Determine the [x, y] coordinate at the center of the cell enclosing the given text.  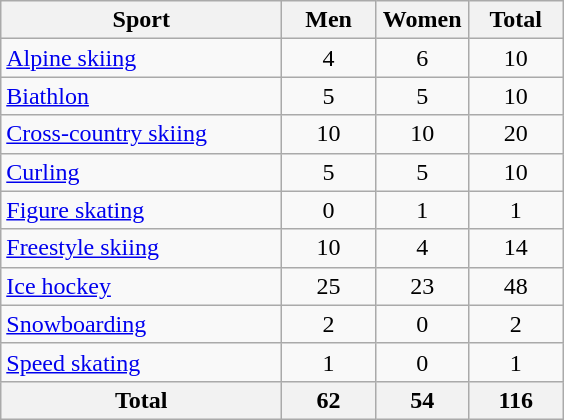
54 [422, 400]
14 [516, 248]
Women [422, 20]
6 [422, 58]
Speed skating [142, 362]
48 [516, 286]
Biathlon [142, 96]
Curling [142, 172]
62 [329, 400]
25 [329, 286]
116 [516, 400]
Snowboarding [142, 324]
Men [329, 20]
Freestyle skiing [142, 248]
Alpine skiing [142, 58]
23 [422, 286]
Figure skating [142, 210]
Cross-country skiing [142, 134]
20 [516, 134]
Ice hockey [142, 286]
Sport [142, 20]
